For the text-containing cell, return its midpoint in [X, Y] coordinate format. 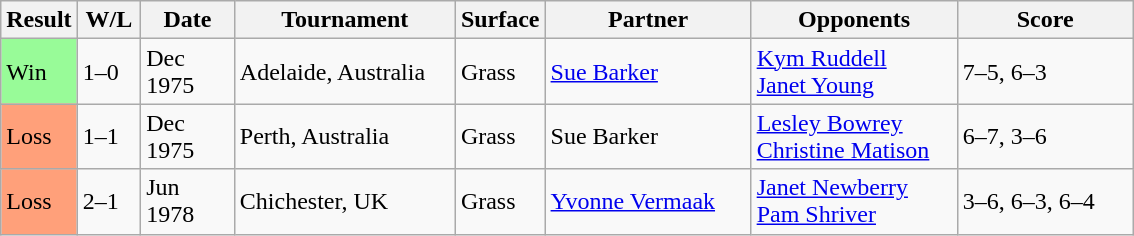
6–7, 3–6 [1045, 136]
Tournament [344, 20]
Score [1045, 20]
7–5, 6–3 [1045, 72]
Result [39, 20]
1–0 [109, 72]
Perth, Australia [344, 136]
Win [39, 72]
Date [188, 20]
Surface [500, 20]
Opponents [854, 20]
Chichester, UK [344, 202]
3–6, 6–3, 6–4 [1045, 202]
Janet Newberry Pam Shriver [854, 202]
Yvonne Vermaak [648, 202]
Adelaide, Australia [344, 72]
2–1 [109, 202]
1–1 [109, 136]
Partner [648, 20]
Jun 1978 [188, 202]
Kym Ruddell Janet Young [854, 72]
Lesley Bowrey Christine Matison [854, 136]
W/L [109, 20]
